Capture the cell that displays the provided text and extract its [X, Y] central coordinate. 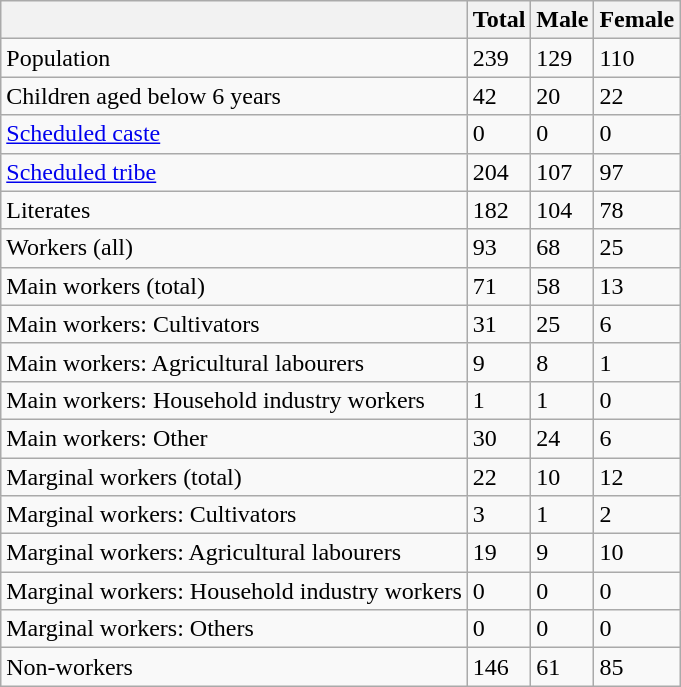
Scheduled caste [234, 134]
58 [562, 286]
97 [637, 172]
12 [637, 477]
30 [499, 438]
182 [499, 210]
Marginal workers: Agricultural labourers [234, 553]
Workers (all) [234, 248]
Population [234, 58]
8 [562, 362]
Main workers: Household industry workers [234, 400]
104 [562, 210]
13 [637, 286]
Marginal workers: Others [234, 629]
Scheduled tribe [234, 172]
Main workers: Agricultural labourers [234, 362]
85 [637, 667]
2 [637, 515]
31 [499, 324]
Marginal workers: Household industry workers [234, 591]
Main workers: Other [234, 438]
24 [562, 438]
68 [562, 248]
3 [499, 515]
110 [637, 58]
Main workers (total) [234, 286]
Marginal workers (total) [234, 477]
71 [499, 286]
Marginal workers: Cultivators [234, 515]
239 [499, 58]
Non-workers [234, 667]
Total [499, 20]
19 [499, 553]
Male [562, 20]
204 [499, 172]
Main workers: Cultivators [234, 324]
42 [499, 96]
61 [562, 667]
Literates [234, 210]
93 [499, 248]
Female [637, 20]
146 [499, 667]
20 [562, 96]
107 [562, 172]
129 [562, 58]
Children aged below 6 years [234, 96]
78 [637, 210]
